For the text-containing cell, return its midpoint in (X, Y) coordinate format. 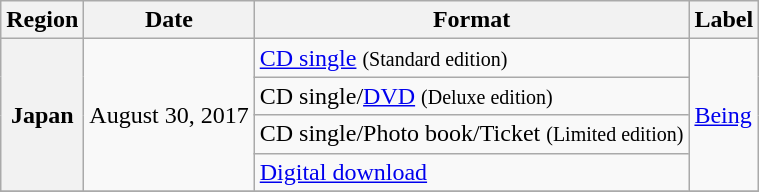
Region (42, 20)
CD single/DVD (Deluxe edition) (472, 96)
August 30, 2017 (169, 115)
Digital download (472, 172)
CD single/Photo book/Ticket (Limited edition) (472, 134)
Being (724, 115)
Japan (42, 115)
Date (169, 20)
Label (724, 20)
Format (472, 20)
CD single (Standard edition) (472, 58)
